Return the [x, y] coordinate for the center point of the cell that contains the specified text.  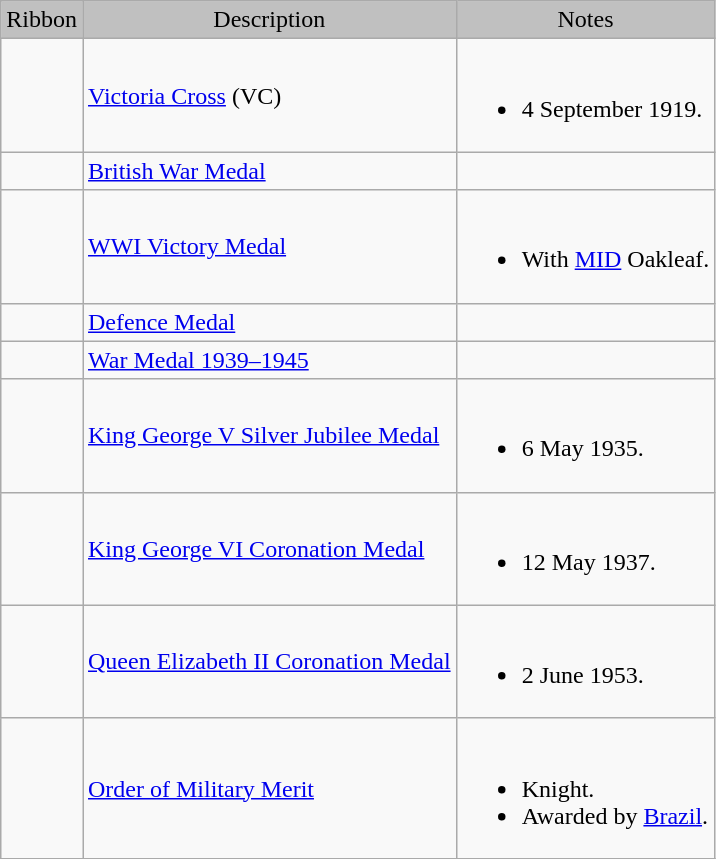
6 May 1935. [586, 436]
Description [269, 20]
Defence Medal [269, 322]
War Medal 1939–1945 [269, 360]
Queen Elizabeth II Coronation Medal [269, 662]
Order of Military Merit [269, 788]
King George VI Coronation Medal [269, 548]
King George V Silver Jubilee Medal [269, 436]
Victoria Cross (VC) [269, 96]
4 September 1919. [586, 96]
Ribbon [42, 20]
Notes [586, 20]
Knight.Awarded by Brazil. [586, 788]
British War Medal [269, 171]
With MID Oakleaf. [586, 246]
WWI Victory Medal [269, 246]
12 May 1937. [586, 548]
2 June 1953. [586, 662]
